Identify which cell holds the provided text, then report its [X, Y] central coordinate. 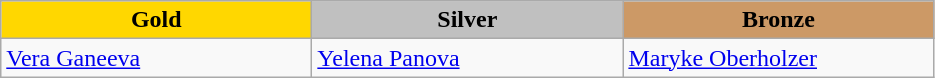
Yelena Panova [468, 58]
Vera Ganeeva [156, 58]
Bronze [778, 20]
Maryke Oberholzer [778, 58]
Silver [468, 20]
Gold [156, 20]
